For the text-containing cell, return its midpoint in [X, Y] coordinate format. 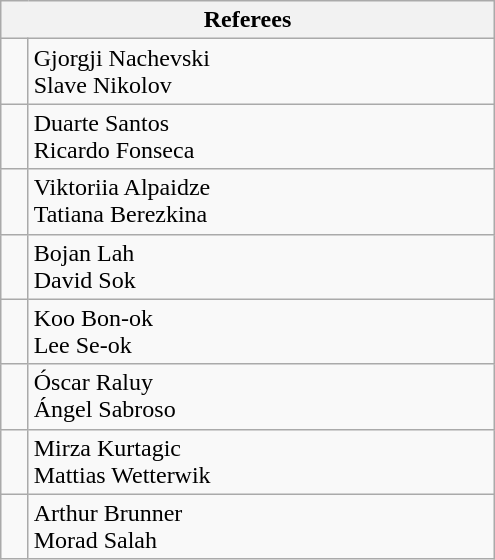
Bojan LahDavid Sok [261, 266]
Gjorgji NachevskiSlave Nikolov [261, 72]
Referees [248, 20]
Duarte SantosRicardo Fonseca [261, 136]
Mirza KurtagicMattias Wetterwik [261, 462]
Arthur BrunnerMorad Salah [261, 526]
Óscar RaluyÁngel Sabroso [261, 396]
Koo Bon-okLee Se-ok [261, 332]
Viktoriia AlpaidzeTatiana Berezkina [261, 202]
